Return the (X, Y) coordinate for the center point of the cell that contains the specified text.  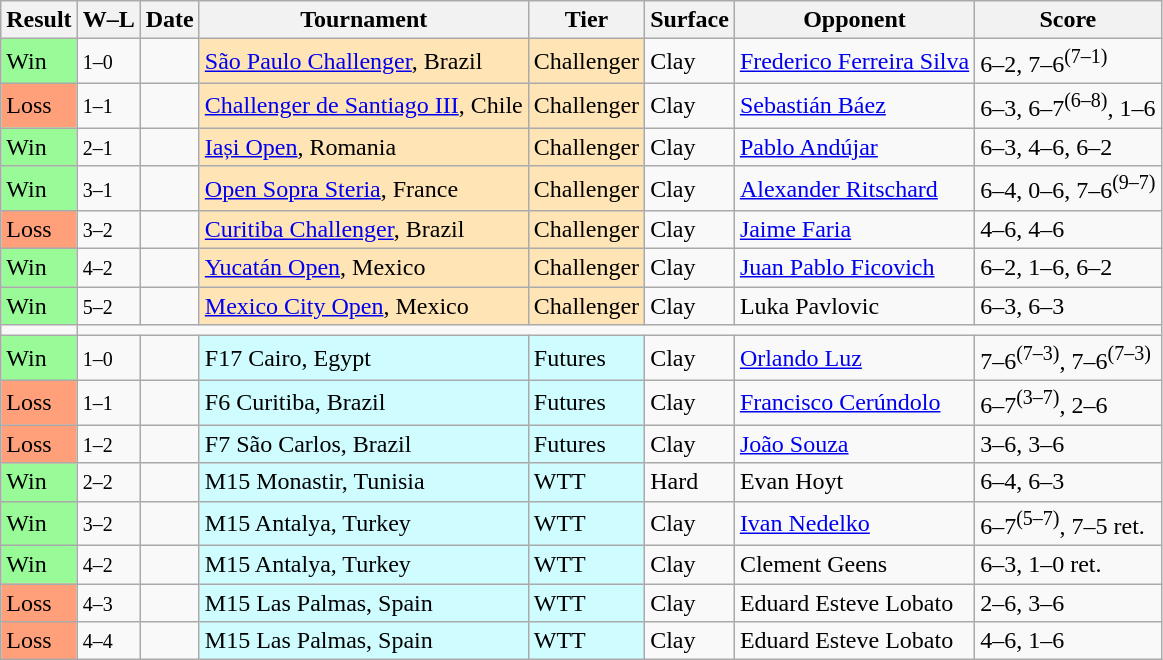
João Souza (854, 444)
Clement Geens (854, 565)
6–7(5–7), 7–5 ret. (1068, 524)
Result (39, 20)
Opponent (854, 20)
2–2 (108, 482)
1–2 (108, 444)
F17 Cairo, Egypt (364, 358)
Luka Pavlovic (854, 306)
4–4 (108, 641)
6–2, 1–6, 6–2 (1068, 268)
Evan Hoyt (854, 482)
Mexico City Open, Mexico (364, 306)
Surface (690, 20)
3–6, 3–6 (1068, 444)
Curitiba Challenger, Brazil (364, 230)
5–2 (108, 306)
Frederico Ferreira Silva (854, 62)
6–4, 6–3 (1068, 482)
6–4, 0–6, 7–6(9–7) (1068, 188)
6–3, 1–0 ret. (1068, 565)
Juan Pablo Ficovich (854, 268)
Francisco Cerúndolo (854, 402)
M15 Monastir, Tunisia (364, 482)
Open Sopra Steria, France (364, 188)
4–6, 1–6 (1068, 641)
7–6(7–3), 7–6(7–3) (1068, 358)
4–6, 4–6 (1068, 230)
F7 São Carlos, Brazil (364, 444)
Yucatán Open, Mexico (364, 268)
Score (1068, 20)
4–3 (108, 603)
6–3, 4–6, 6–2 (1068, 147)
Alexander Ritschard (854, 188)
Orlando Luz (854, 358)
Date (170, 20)
Tier (586, 20)
Hard (690, 482)
3–1 (108, 188)
W–L (108, 20)
Challenger de Santiago III, Chile (364, 106)
Ivan Nedelko (854, 524)
Jaime Faria (854, 230)
2–6, 3–6 (1068, 603)
6–7(3–7), 2–6 (1068, 402)
F6 Curitiba, Brazil (364, 402)
Iași Open, Romania (364, 147)
6–2, 7–6(7–1) (1068, 62)
São Paulo Challenger, Brazil (364, 62)
2–1 (108, 147)
Tournament (364, 20)
Sebastián Báez (854, 106)
Pablo Andújar (854, 147)
6–3, 6–3 (1068, 306)
6–3, 6–7(6–8), 1–6 (1068, 106)
